Locate the cell with the specified text and output its [x, y] center coordinate. 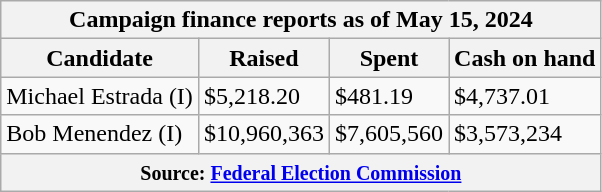
Michael Estrada (I) [100, 96]
Bob Menendez (I) [100, 134]
Cash on hand [525, 58]
Campaign finance reports as of May 15, 2024 [301, 20]
$481.19 [388, 96]
Raised [264, 58]
$4,737.01 [525, 96]
Candidate [100, 58]
$7,605,560 [388, 134]
$3,573,234 [525, 134]
Spent [388, 58]
$10,960,363 [264, 134]
$5,218.20 [264, 96]
Source: Federal Election Commission [301, 172]
